Return (x, y) of the center of cell containing provided text 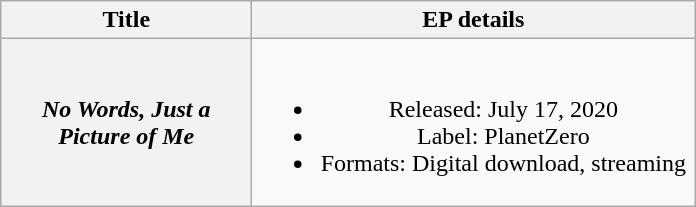
Title (126, 20)
EP details (474, 20)
Released: July 17, 2020Label: PlanetZeroFormats: Digital download, streaming (474, 122)
No Words, Just a Picture of Me (126, 122)
